Output the [X, Y] coordinate of the center of the cell containing the given text.  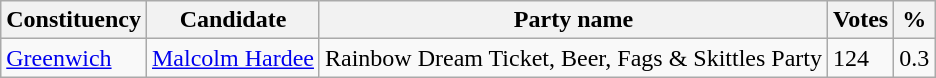
Candidate [232, 20]
124 [861, 58]
Votes [861, 20]
Malcolm Hardee [232, 58]
Greenwich [74, 58]
% [914, 20]
Rainbow Dream Ticket, Beer, Fags & Skittles Party [573, 58]
Constituency [74, 20]
0.3 [914, 58]
Party name [573, 20]
